Provide the [x, y] coordinate of the cell's center where the given text is located.  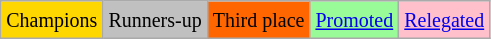
Third place [258, 20]
Champions [52, 20]
Relegated [444, 20]
Promoted [354, 20]
Runners-up [155, 20]
